Extract the (X, Y) coordinate from the center of the cell holding the provided text.  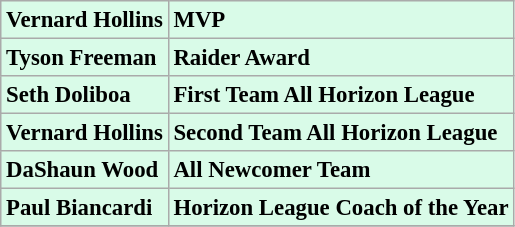
Horizon League Coach of the Year (341, 208)
First Team All Horizon League (341, 95)
All Newcomer Team (341, 170)
Tyson Freeman (84, 58)
Raider Award (341, 58)
MVP (341, 20)
Second Team All Horizon League (341, 133)
Seth Doliboa (84, 95)
DaShaun Wood (84, 170)
Paul Biancardi (84, 208)
